From the cell containing the given text, extract its center point as [X, Y] coordinate. 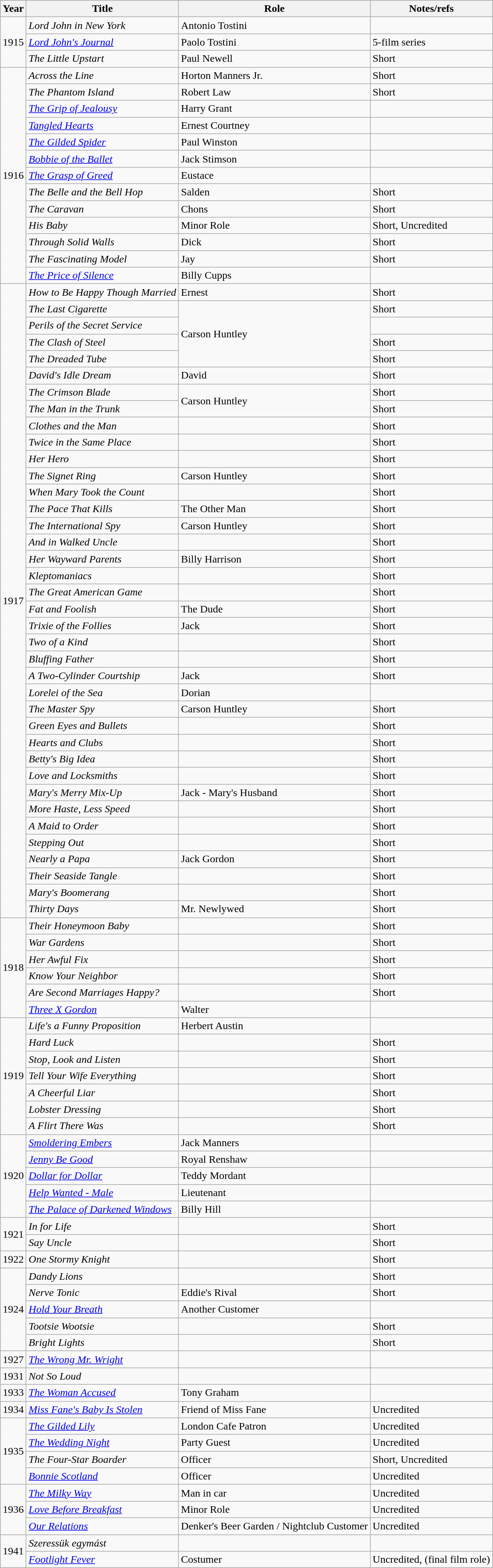
Jack Manners [274, 1143]
The Grasp of Greed [103, 175]
David [274, 375]
Love and Locksmiths [103, 776]
Mary's Boomerang [103, 892]
1936 [13, 1509]
1934 [13, 1409]
1933 [13, 1393]
Perils of the Secret Service [103, 326]
And in Walked Uncle [103, 542]
1915 [13, 42]
1921 [13, 1234]
Paul Newell [274, 59]
Footlight Fever [103, 1560]
Salden [274, 192]
Stop, Look and Listen [103, 1059]
Say Uncle [103, 1242]
1918 [13, 967]
Life's a Funny Proposition [103, 1026]
War Gardens [103, 942]
Bonnie Scotland [103, 1476]
Three X Gordon [103, 1009]
Title [103, 9]
Tony Graham [274, 1393]
London Cafe Patron [274, 1426]
Antonio Tostini [274, 25]
Lieutenant [274, 1193]
Billy Cupps [274, 276]
One Stormy Knight [103, 1259]
Kleptomaniacs [103, 576]
Nearly a Papa [103, 859]
The Dreaded Tube [103, 359]
Role [274, 9]
Her Awful Fix [103, 959]
Ernest [274, 292]
The Price of Silence [103, 276]
Chons [274, 209]
Their Seaside Tangle [103, 876]
Dick [274, 242]
The Crimson Blade [103, 392]
Know Your Neighbor [103, 976]
Smoldering Embers [103, 1143]
Bright Lights [103, 1343]
Through Solid Walls [103, 242]
Notes/refs [431, 9]
The Master Spy [103, 709]
The Little Upstart [103, 59]
Walter [274, 1009]
5-film series [431, 42]
Stepping Out [103, 842]
More Haste, Less Speed [103, 809]
The Wedding Night [103, 1443]
Dandy Lions [103, 1276]
Ernest Courtney [274, 125]
Her Hero [103, 459]
1931 [13, 1376]
Lorelei of the Sea [103, 692]
Fat and Foolish [103, 609]
Harry Grant [274, 109]
The Man in the Trunk [103, 409]
The Last Cigarette [103, 309]
Jay [274, 259]
The Gilded Spider [103, 142]
The Signet Ring [103, 475]
Friend of Miss Fane [274, 1409]
Tootsie Wootsie [103, 1326]
Betty's Big Idea [103, 759]
The Four-Star Boarder [103, 1459]
Another Customer [274, 1310]
Miss Fane's Baby Is Stolen [103, 1409]
Green Eyes and Bullets [103, 726]
Hold Your Breath [103, 1310]
Horton Manners Jr. [274, 75]
The Wrong Mr. Wright [103, 1359]
Bluffing Father [103, 659]
Jack Stimson [274, 159]
Herbert Austin [274, 1026]
The Dude [274, 609]
1916 [13, 175]
Paolo Tostini [274, 42]
Thirty Days [103, 909]
Man in car [274, 1493]
A Flirt There Was [103, 1126]
Help Wanted - Male [103, 1193]
Eustace [274, 175]
Lord John in New York [103, 25]
When Mary Took the Count [103, 492]
Tell Your Wife Everything [103, 1076]
Lord John's Journal [103, 42]
The Grip of Jealousy [103, 109]
Mr. Newlywed [274, 909]
1935 [13, 1451]
His Baby [103, 226]
Love Before Breakfast [103, 1509]
The Woman Accused [103, 1393]
Teddy Mordant [274, 1176]
Clothes and the Man [103, 425]
How to Be Happy Though Married [103, 292]
1917 [13, 601]
A Two-Cylinder Courtship [103, 676]
A Cheerful Liar [103, 1093]
Dollar for Dollar [103, 1176]
Eddie's Rival [274, 1293]
1919 [13, 1076]
Twice in the Same Place [103, 442]
1941 [13, 1551]
The Clash of Steel [103, 342]
Nerve Tonic [103, 1293]
Bobbie of the Ballet [103, 159]
A Maid to Order [103, 826]
The Belle and the Bell Hop [103, 192]
Party Guest [274, 1443]
David's Idle Dream [103, 375]
Across the Line [103, 75]
Billy Hill [274, 1209]
The Other Man [274, 509]
Jenny Be Good [103, 1159]
Two of a Kind [103, 642]
The Caravan [103, 209]
The Phantom Island [103, 92]
Hard Luck [103, 1043]
Tangled Hearts [103, 125]
Year [13, 9]
Hearts and Clubs [103, 743]
1924 [13, 1310]
Robert Law [274, 92]
The Palace of Darkened Windows [103, 1209]
Mary's Merry Mix-Up [103, 793]
1922 [13, 1259]
Royal Renshaw [274, 1159]
Not So Loud [103, 1376]
Her Wayward Parents [103, 559]
Are Second Marriages Happy? [103, 992]
Szeressük egymást [103, 1543]
Our Relations [103, 1526]
Jack - Mary's Husband [274, 793]
Trixie of the Follies [103, 626]
1927 [13, 1359]
The Great American Game [103, 592]
Jack Gordon [274, 859]
Uncredited, (final film role) [431, 1560]
In for Life [103, 1226]
Lobster Dressing [103, 1109]
Costumer [274, 1560]
The International Spy [103, 526]
The Pace That Kills [103, 509]
The Gilded Lily [103, 1426]
Billy Harrison [274, 559]
Denker's Beer Garden / Nightclub Customer [274, 1526]
Their Honeymoon Baby [103, 926]
Paul Winston [274, 142]
The Milky Way [103, 1493]
Dorian [274, 692]
The Fascinating Model [103, 259]
1920 [13, 1176]
